Detect which cell encompasses the target text, then output its [X, Y] center coordinate. 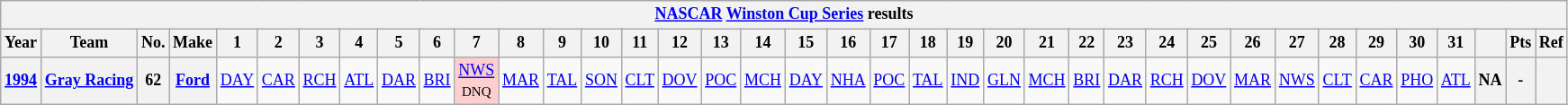
29 [1376, 43]
10 [601, 43]
2 [278, 43]
24 [1167, 43]
16 [848, 43]
17 [889, 43]
SON [601, 81]
9 [562, 43]
Year [22, 43]
Ford [193, 81]
5 [400, 43]
26 [1253, 43]
Pts [1521, 43]
19 [965, 43]
1994 [22, 81]
13 [721, 43]
11 [639, 43]
28 [1338, 43]
15 [806, 43]
IND [965, 81]
GLN [1005, 81]
23 [1125, 43]
Make [193, 43]
12 [680, 43]
20 [1005, 43]
1 [237, 43]
25 [1209, 43]
NHA [848, 81]
3 [320, 43]
14 [763, 43]
8 [521, 43]
7 [477, 43]
18 [928, 43]
NA [1491, 81]
NASCAR Winston Cup Series results [784, 14]
22 [1087, 43]
Ref [1552, 43]
Gray Racing [88, 81]
NWS [1296, 81]
30 [1417, 43]
27 [1296, 43]
31 [1455, 43]
NWSDNQ [477, 81]
4 [359, 43]
21 [1047, 43]
No. [153, 43]
62 [153, 81]
PHO [1417, 81]
Team [88, 43]
- [1521, 81]
6 [437, 43]
